Locate the cell with the specified text and output its (X, Y) center coordinate. 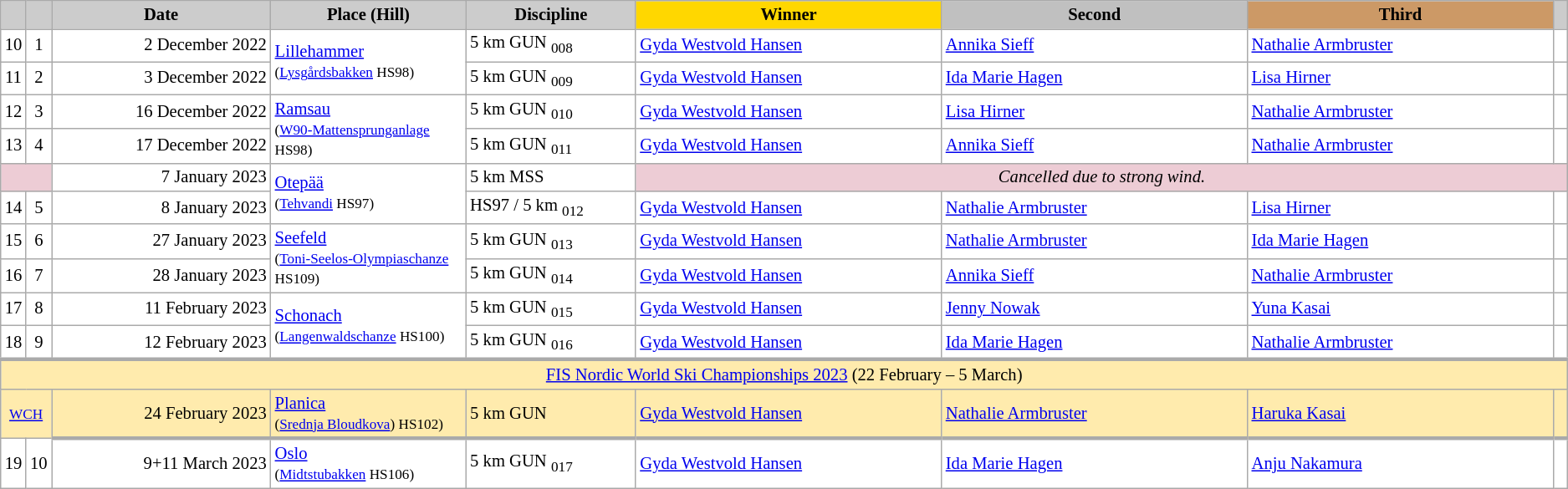
Cancelled due to strong wind. (1101, 177)
Winner (789, 14)
WCH (27, 413)
19 (13, 463)
7 (38, 276)
13 (13, 145)
Third (1401, 14)
14 (13, 207)
17 December 2022 (161, 145)
Haruka Kasai (1401, 413)
12 (13, 112)
Schonach(Langenwaldschanze HS100) (369, 326)
5 (38, 207)
Oslo(Midtstubakken HS106) (369, 463)
9 (38, 343)
8 January 2023 (161, 207)
28 January 2023 (161, 276)
5 km GUN 014 (550, 276)
Date (161, 14)
27 January 2023 (161, 241)
5 km GUN (550, 413)
15 (13, 241)
5 km GUN 015 (550, 309)
Second (1095, 14)
1 (38, 45)
Yuna Kasai (1401, 309)
2 (38, 79)
Jenny Nowak (1095, 309)
24 February 2023 (161, 413)
11 February 2023 (161, 309)
5 km GUN 008 (550, 45)
5 km GUN 017 (550, 463)
Seefeld(Toni-Seelos-Olympiaschanze HS109) (369, 258)
11 (13, 79)
5 km MSS (550, 177)
12 February 2023 (161, 343)
17 (13, 309)
16 (13, 276)
7 January 2023 (161, 177)
6 (38, 241)
HS97 / 5 km 012 (550, 207)
9+11 March 2023 (161, 463)
3 December 2022 (161, 79)
3 (38, 112)
5 km GUN 009 (550, 79)
4 (38, 145)
Otepää(Tehvandi HS97) (369, 194)
18 (13, 343)
Planica(Srednja Bloudkova) HS102) (369, 413)
Anju Nakamura (1401, 463)
16 December 2022 (161, 112)
5 km GUN 011 (550, 145)
5 km GUN 013 (550, 241)
8 (38, 309)
Ramsau(W90-Mattensprunganlage HS98) (369, 129)
5 km GUN 010 (550, 112)
Lillehammer(Lysgårdsbakken HS98) (369, 62)
Place (Hill) (369, 14)
5 km GUN 016 (550, 343)
Discipline (550, 14)
FIS Nordic World Ski Championships 2023 (22 February – 5 March) (784, 374)
2 December 2022 (161, 45)
